For the text-containing cell, return its midpoint in [X, Y] coordinate format. 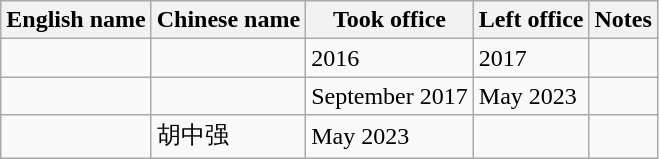
2016 [390, 58]
Notes [623, 20]
Took office [390, 20]
2017 [531, 58]
Chinese name [228, 20]
Left office [531, 20]
胡中强 [228, 136]
September 2017 [390, 96]
English name [76, 20]
